From the cell containing the given text, extract its center point as [x, y] coordinate. 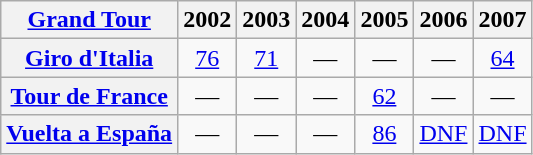
2007 [502, 20]
64 [502, 58]
62 [384, 96]
Vuelta a España [90, 134]
76 [208, 58]
86 [384, 134]
Tour de France [90, 96]
2002 [208, 20]
Giro d'Italia [90, 58]
2006 [444, 20]
2004 [326, 20]
2003 [266, 20]
71 [266, 58]
Grand Tour [90, 20]
2005 [384, 20]
